Identify which cell holds the provided text, then report its (x, y) central coordinate. 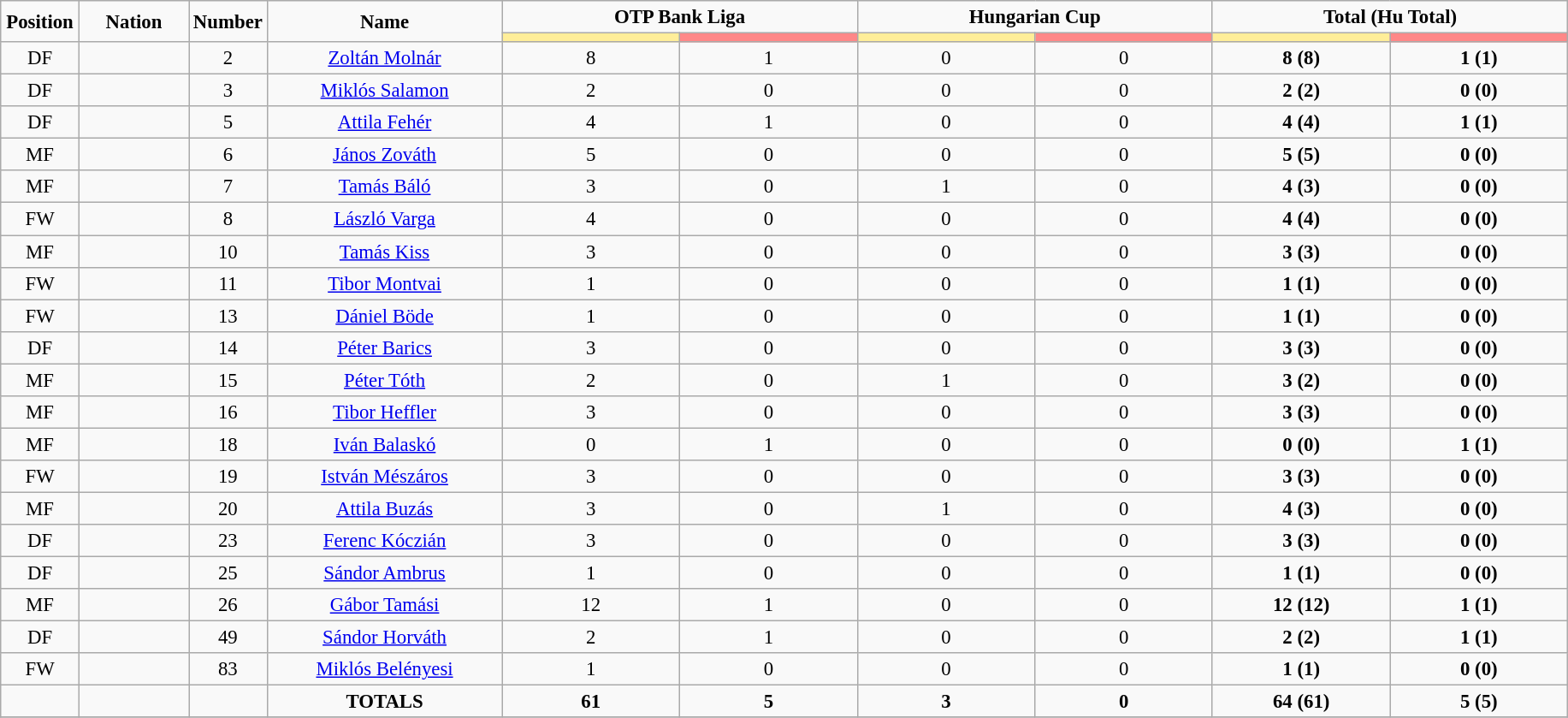
12 (591, 605)
Ferenc Kóczián (385, 541)
Zoltán Molnár (385, 58)
18 (228, 444)
Attila Fehér (385, 122)
7 (228, 187)
19 (228, 477)
Tamás Kiss (385, 252)
Hungarian Cup (1035, 17)
Attila Buzás (385, 508)
49 (228, 638)
János Zováth (385, 155)
Tamás Báló (385, 187)
23 (228, 541)
15 (228, 380)
20 (228, 508)
Tibor Heffler (385, 412)
16 (228, 412)
8 (8) (1301, 58)
25 (228, 573)
83 (228, 669)
Name (385, 21)
61 (591, 702)
Gábor Tamási (385, 605)
64 (61) (1301, 702)
10 (228, 252)
6 (228, 155)
Miklós Belényesi (385, 669)
Sándor Horváth (385, 638)
Iván Balaskó (385, 444)
Position (40, 21)
11 (228, 283)
TOTALS (385, 702)
László Varga (385, 219)
Péter Barics (385, 347)
Sándor Ambrus (385, 573)
Tibor Montvai (385, 283)
3 (2) (1301, 380)
14 (228, 347)
Total (Hu Total) (1389, 17)
Nation (133, 21)
12 (12) (1301, 605)
Péter Tóth (385, 380)
István Mészáros (385, 477)
13 (228, 316)
26 (228, 605)
OTP Bank Liga (679, 17)
Miklós Salamon (385, 91)
Number (228, 21)
Dániel Böde (385, 316)
